Extract the (X, Y) coordinate from the center of the cell holding the provided text.  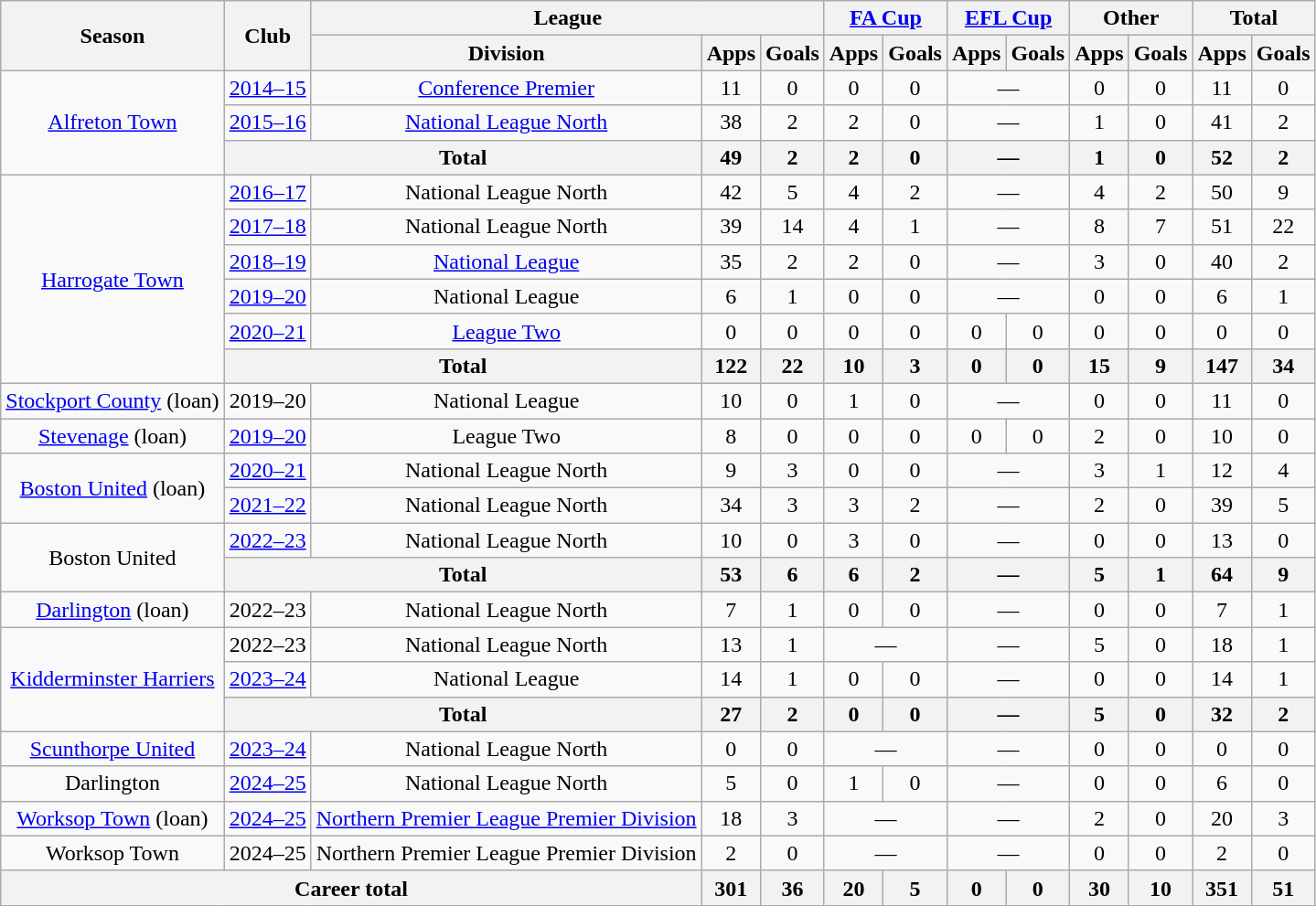
32 (1222, 714)
Conference Premier (507, 88)
50 (1222, 192)
41 (1222, 123)
53 (731, 575)
Worksop Town (112, 853)
35 (731, 261)
Scunthorpe United (112, 749)
Boston United (loan) (112, 488)
Kidderminster Harriers (112, 679)
Career total (351, 888)
27 (731, 714)
League (567, 18)
36 (793, 888)
Other (1131, 18)
EFL Cup (1008, 18)
122 (731, 366)
2021–22 (267, 506)
2017–18 (267, 227)
Season (112, 36)
351 (1222, 888)
15 (1099, 366)
2015–16 (267, 123)
2014–15 (267, 88)
49 (731, 157)
Alfreton Town (112, 123)
Stockport County (loan) (112, 400)
30 (1099, 888)
Harrogate Town (112, 279)
Worksop Town (loan) (112, 818)
Division (507, 53)
38 (731, 123)
147 (1222, 366)
12 (1222, 471)
Club (267, 36)
2016–17 (267, 192)
Darlington (112, 783)
2018–19 (267, 261)
42 (731, 192)
FA Cup (885, 18)
Darlington (loan) (112, 610)
Boston United (112, 558)
40 (1222, 261)
52 (1222, 157)
64 (1222, 575)
Stevenage (loan) (112, 436)
301 (731, 888)
